Return [x, y] of the center of cell containing provided text 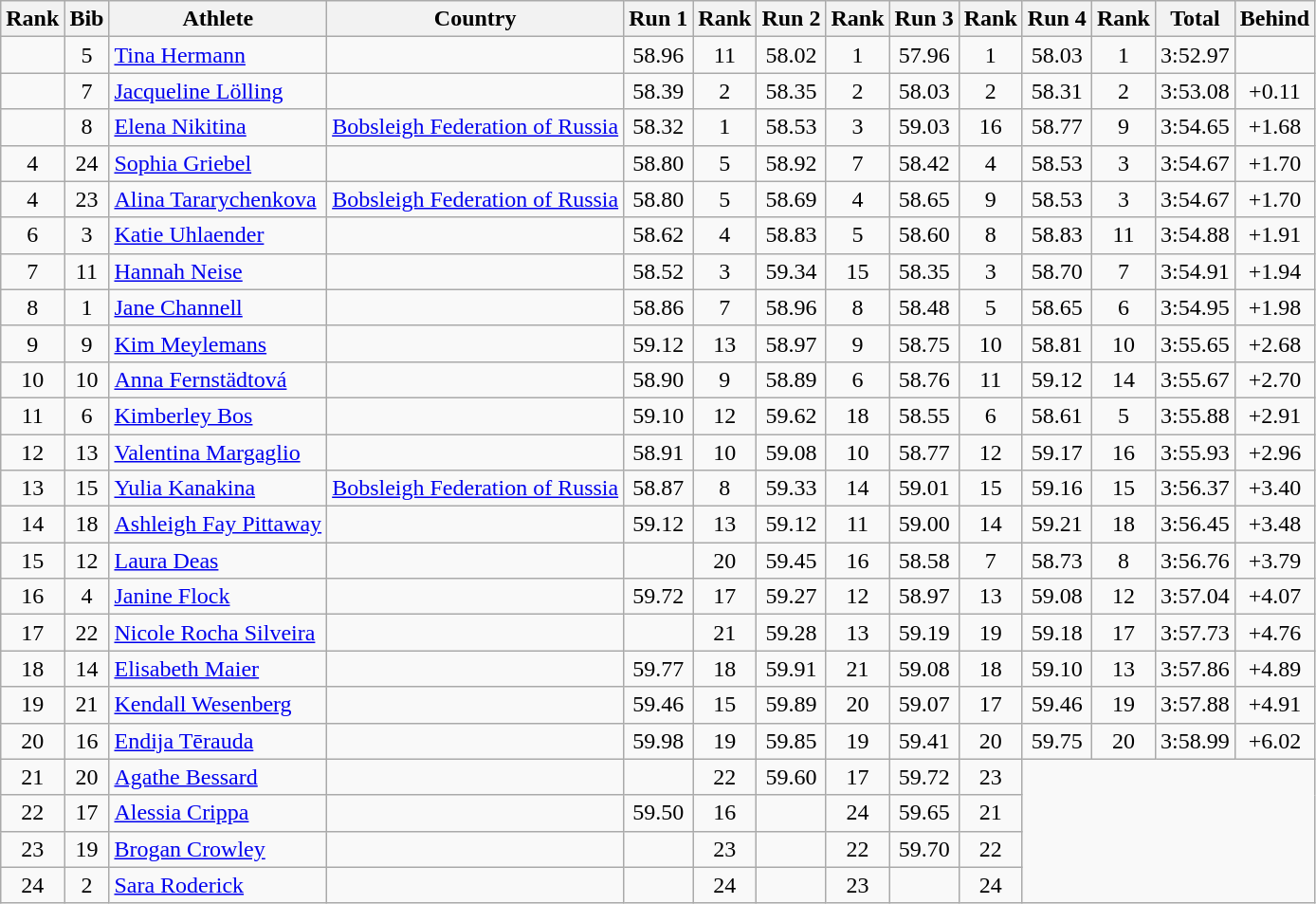
3:56.76 [1195, 561]
Brogan Crowley [218, 849]
3:54.65 [1195, 127]
3:57.88 [1195, 705]
58.31 [1056, 91]
58.75 [923, 343]
Kim Meylemans [218, 343]
59.18 [1056, 633]
59.45 [791, 561]
Sara Roderick [218, 885]
58.55 [923, 415]
Agathe Bessard [218, 777]
58.87 [658, 489]
59.34 [791, 271]
Run 3 [923, 19]
57.96 [923, 55]
58.73 [1056, 561]
59.70 [923, 849]
+2.68 [1274, 343]
+1.94 [1274, 271]
59.21 [1056, 525]
58.02 [791, 55]
59.60 [791, 777]
59.50 [658, 813]
3:55.67 [1195, 379]
59.75 [1056, 741]
Yulia Kanakina [218, 489]
Run 1 [658, 19]
58.70 [1056, 271]
Janine Flock [218, 597]
58.61 [1056, 415]
3:54.88 [1195, 235]
+4.76 [1274, 633]
59.85 [791, 741]
+4.89 [1274, 669]
59.01 [923, 489]
3:56.37 [1195, 489]
Jane Channell [218, 307]
Alessia Crippa [218, 813]
+2.96 [1274, 452]
59.98 [658, 741]
58.52 [658, 271]
Run 2 [791, 19]
58.39 [658, 91]
58.42 [923, 163]
+4.91 [1274, 705]
59.27 [791, 597]
59.62 [791, 415]
3:53.08 [1195, 91]
59.28 [791, 633]
+3.48 [1274, 525]
59.16 [1056, 489]
Bib [87, 19]
58.32 [658, 127]
Alina Tararychenkova [218, 199]
3:52.97 [1195, 55]
3:55.93 [1195, 452]
58.69 [791, 199]
58.81 [1056, 343]
3:54.95 [1195, 307]
3:57.86 [1195, 669]
59.07 [923, 705]
Kendall Wesenberg [218, 705]
59.65 [923, 813]
Tina Hermann [218, 55]
58.92 [791, 163]
58.48 [923, 307]
59.91 [791, 669]
58.89 [791, 379]
58.90 [658, 379]
58.60 [923, 235]
+3.40 [1274, 489]
59.33 [791, 489]
+2.91 [1274, 415]
3:55.88 [1195, 415]
Elisabeth Maier [218, 669]
Run 4 [1056, 19]
58.86 [658, 307]
+1.98 [1274, 307]
59.41 [923, 741]
Hannah Neise [218, 271]
3:56.45 [1195, 525]
3:55.65 [1195, 343]
Nicole Rocha Silveira [218, 633]
Elena Nikitina [218, 127]
Country [476, 19]
3:57.73 [1195, 633]
Anna Fernstädtová [218, 379]
Athlete [218, 19]
Valentina Margaglio [218, 452]
+6.02 [1274, 741]
3:58.99 [1195, 741]
59.19 [923, 633]
Total [1195, 19]
Jacqueline Lölling [218, 91]
3:57.04 [1195, 597]
Behind [1274, 19]
59.89 [791, 705]
+3.79 [1274, 561]
58.58 [923, 561]
Kimberley Bos [218, 415]
+2.70 [1274, 379]
Sophia Griebel [218, 163]
58.62 [658, 235]
+1.91 [1274, 235]
+0.11 [1274, 91]
59.00 [923, 525]
Katie Uhlaender [218, 235]
Endija Tērauda [218, 741]
58.91 [658, 452]
3:54.91 [1195, 271]
59.03 [923, 127]
Laura Deas [218, 561]
58.76 [923, 379]
+1.68 [1274, 127]
+4.07 [1274, 597]
Ashleigh Fay Pittaway [218, 525]
59.77 [658, 669]
59.17 [1056, 452]
